Detect which cell encompasses the target text, then output its [X, Y] center coordinate. 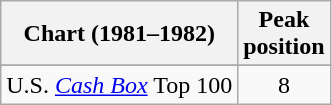
8 [284, 85]
Chart (1981–1982) [120, 34]
Peakposition [284, 34]
U.S. Cash Box Top 100 [120, 85]
